Detect which cell encompasses the target text, then output its (x, y) center coordinate. 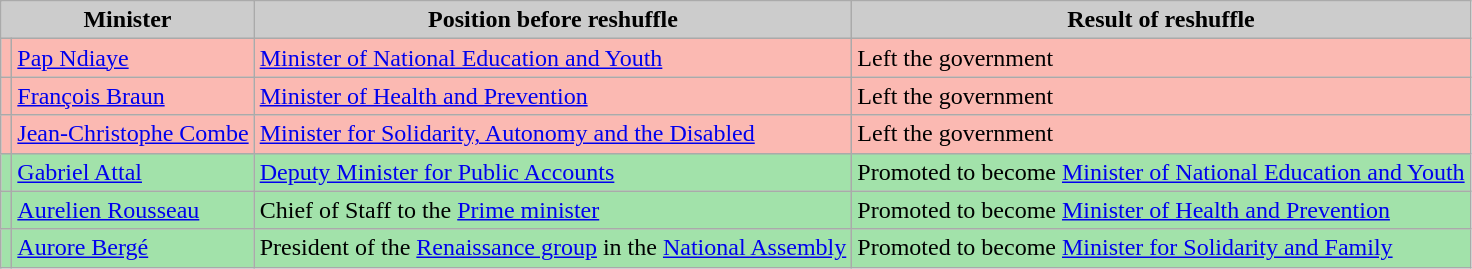
Minister of Health and Prevention (553, 96)
Jean-Christophe Combe (133, 134)
Aurelien Rousseau (133, 210)
Gabriel Attal (133, 172)
Position before reshuffle (553, 20)
Result of reshuffle (1161, 20)
Pap Ndiaye (133, 58)
President of the Renaissance group in the National Assembly (553, 248)
Aurore Bergé (133, 248)
Minister of National Education and Youth (553, 58)
Minister for Solidarity, Autonomy and the Disabled (553, 134)
Chief of Staff to the Prime minister (553, 210)
Promoted to become Minister of National Education and Youth (1161, 172)
Promoted to become Minister of Health and Prevention (1161, 210)
François Braun (133, 96)
Deputy Minister for Public Accounts (553, 172)
Promoted to become Minister for Solidarity and Family (1161, 248)
Minister (128, 20)
